Output the [X, Y] coordinate of the center of the cell containing the given text.  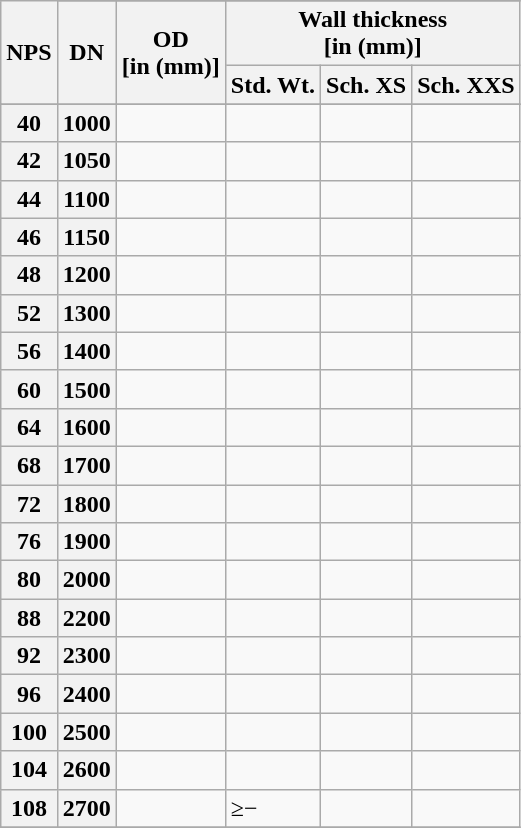
56 [29, 351]
1800 [86, 503]
52 [29, 313]
2000 [86, 580]
80 [29, 580]
1700 [86, 465]
100 [29, 732]
Sch. XXS [466, 85]
60 [29, 389]
1500 [86, 389]
1300 [86, 313]
2200 [86, 618]
1150 [86, 237]
DN [86, 52]
104 [29, 770]
1200 [86, 275]
42 [29, 161]
1000 [86, 123]
92 [29, 656]
Wall thickness[in (mm)] [372, 34]
2500 [86, 732]
OD[in (mm)] [170, 52]
64 [29, 427]
68 [29, 465]
46 [29, 237]
Sch. XS [366, 85]
1100 [86, 199]
1400 [86, 351]
≥− [272, 808]
1050 [86, 161]
2300 [86, 656]
2700 [86, 808]
44 [29, 199]
1900 [86, 542]
88 [29, 618]
Std. Wt. [272, 85]
48 [29, 275]
40 [29, 123]
108 [29, 808]
2600 [86, 770]
76 [29, 542]
NPS [29, 52]
1600 [86, 427]
2400 [86, 694]
72 [29, 503]
96 [29, 694]
